Output the [x, y] coordinate of the center of the cell containing the given text.  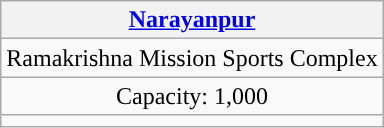
Ramakrishna Mission Sports Complex [192, 58]
Narayanpur [192, 20]
Capacity: 1,000 [192, 96]
